Provide the (x, y) coordinate of the cell's center where the given text is located.  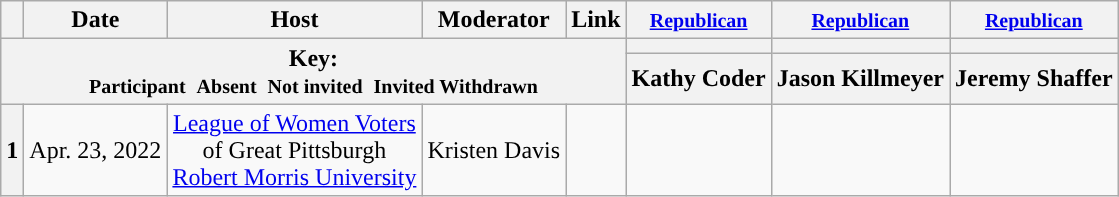
Date (96, 20)
Apr. 23, 2022 (96, 150)
Key: Participant Absent Not invited Invited Withdrawn (314, 72)
Moderator (494, 20)
Link (596, 20)
Kristen Davis (494, 150)
Jeremy Shaffer (1034, 78)
Kathy Coder (698, 78)
League of Women Votersof Great PittsburghRobert Morris University (294, 150)
1 (12, 150)
Jason Killmeyer (860, 78)
Host (294, 20)
